Return the (X, Y) coordinate for the center point of the cell that contains the specified text.  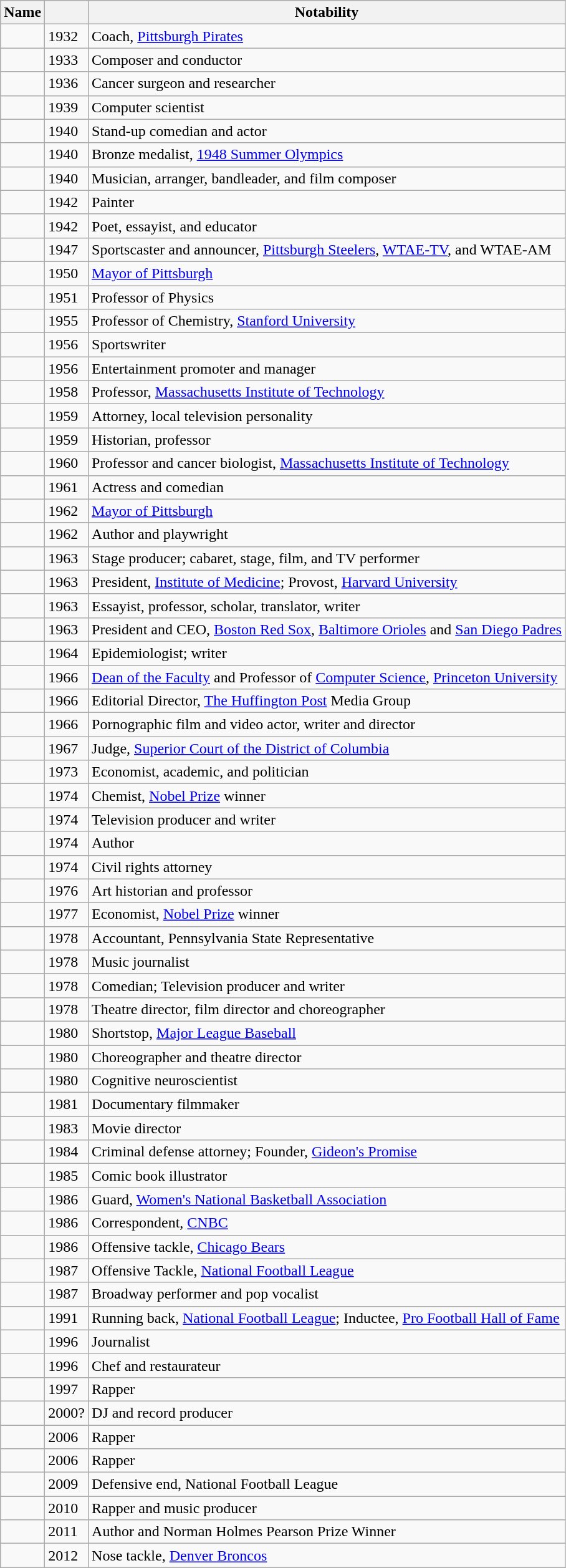
1932 (67, 36)
Guard, Women's National Basketball Association (327, 1199)
Cancer surgeon and researcher (327, 84)
Attorney, local television personality (327, 416)
Composer and conductor (327, 60)
Documentary filmmaker (327, 1105)
Author (327, 843)
Broadway performer and pop vocalist (327, 1294)
Actress and comedian (327, 487)
Notability (327, 12)
1955 (67, 321)
2000? (67, 1413)
Rapper and music producer (327, 1508)
Essayist, professor, scholar, translator, writer (327, 606)
1936 (67, 84)
1958 (67, 392)
Painter (327, 202)
1950 (67, 273)
Accountant, Pennsylvania State Representative (327, 938)
Criminal defense attorney; Founder, Gideon's Promise (327, 1152)
1983 (67, 1128)
Stand-up comedian and actor (327, 131)
Theatre director, film director and choreographer (327, 1009)
Art historian and professor (327, 891)
Historian, professor (327, 440)
Sportscaster and announcer, Pittsburgh Steelers, WTAE-TV, and WTAE-AM (327, 249)
Musician, arranger, bandleader, and film composer (327, 178)
1991 (67, 1318)
Shortstop, Major League Baseball (327, 1033)
2012 (67, 1556)
President and CEO, Boston Red Sox, Baltimore Orioles and San Diego Padres (327, 629)
1951 (67, 298)
Economist, Nobel Prize winner (327, 914)
Entertainment promoter and manager (327, 369)
Poet, essayist, and educator (327, 226)
1933 (67, 60)
Stage producer; cabaret, stage, film, and TV performer (327, 558)
1981 (67, 1105)
Comedian; Television producer and writer (327, 985)
2011 (67, 1532)
Judge, Superior Court of the District of Columbia (327, 748)
1961 (67, 487)
President, Institute of Medicine; Provost, Harvard University (327, 582)
Music journalist (327, 962)
Chef and restaurateur (327, 1365)
Author and Norman Holmes Pearson Prize Winner (327, 1532)
Chemist, Nobel Prize winner (327, 796)
1985 (67, 1176)
2010 (67, 1508)
Dean of the Faculty and Professor of Computer Science, Princeton University (327, 677)
Professor, Massachusetts Institute of Technology (327, 392)
Choreographer and theatre director (327, 1057)
1973 (67, 772)
Sportswriter (327, 345)
Coach, Pittsburgh Pirates (327, 36)
2009 (67, 1484)
1984 (67, 1152)
Movie director (327, 1128)
Defensive end, National Football League (327, 1484)
Journalist (327, 1342)
Bronze medalist, 1948 Summer Olympics (327, 155)
Pornographic film and video actor, writer and director (327, 725)
Editorial Director, The Huffington Post Media Group (327, 701)
DJ and record producer (327, 1413)
1977 (67, 914)
Offensive Tackle, National Football League (327, 1270)
1967 (67, 748)
Cognitive neuroscientist (327, 1081)
Economist, academic, and politician (327, 772)
Civil rights attorney (327, 867)
1964 (67, 653)
1960 (67, 463)
Offensive tackle, Chicago Bears (327, 1247)
Correspondent, CNBC (327, 1223)
Epidemiologist; writer (327, 653)
Computer scientist (327, 107)
1947 (67, 249)
Comic book illustrator (327, 1176)
Television producer and writer (327, 820)
Nose tackle, Denver Broncos (327, 1556)
1939 (67, 107)
1997 (67, 1389)
Running back, National Football League; Inductee, Pro Football Hall of Fame (327, 1318)
Author and playwright (327, 535)
Name (22, 12)
Professor of Chemistry, Stanford University (327, 321)
Professor of Physics (327, 298)
1976 (67, 891)
Professor and cancer biologist, Massachusetts Institute of Technology (327, 463)
